For the text-containing cell, return its midpoint in [x, y] coordinate format. 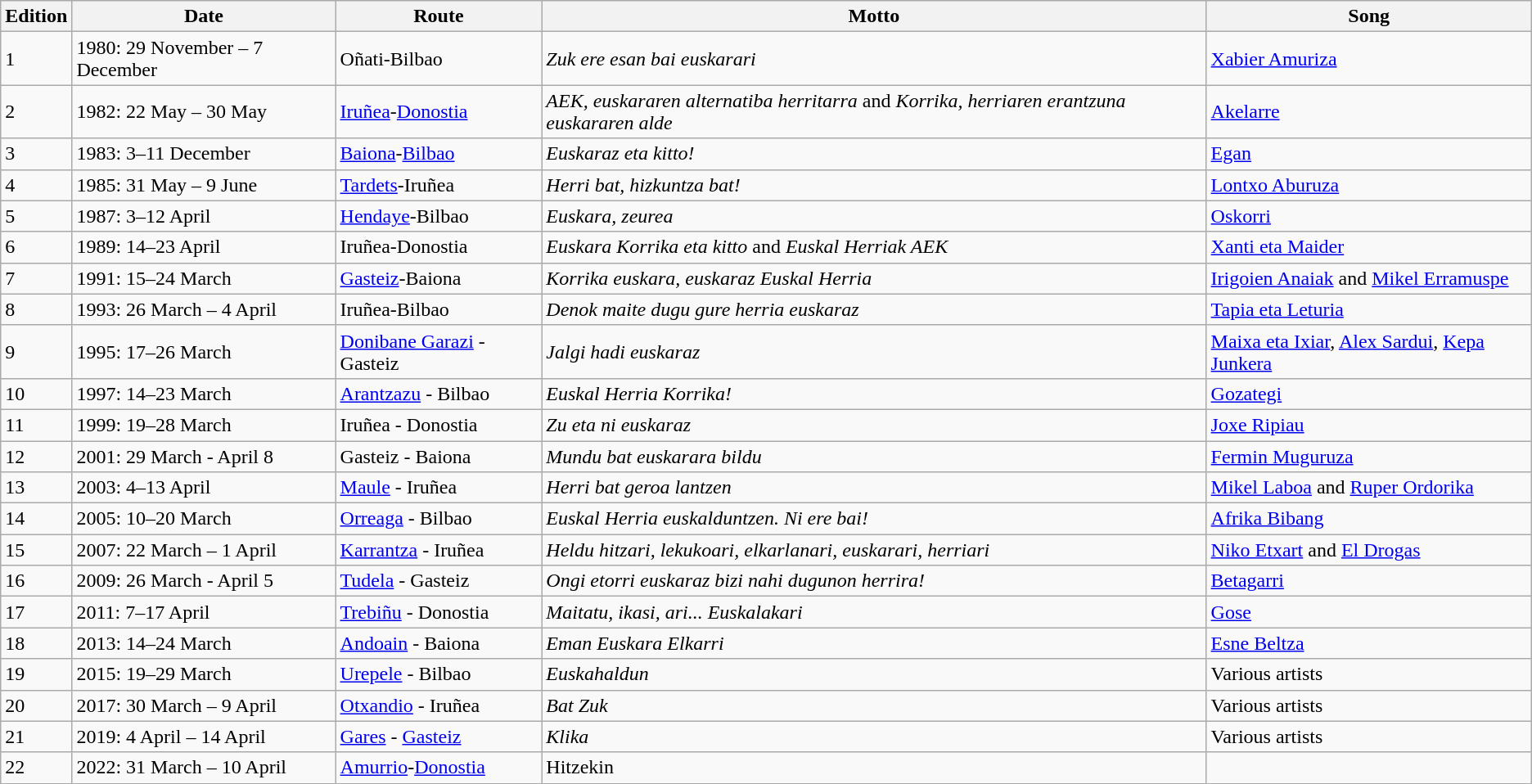
2019: 4 April – 14 April [204, 737]
Maule - Iruñea [439, 488]
Song [1368, 16]
1991: 15–24 March [204, 278]
Iruñea - Donostia [439, 425]
Tardets-Iruñea [439, 185]
1 [36, 59]
Oñati-Bilbao [439, 59]
Egan [1368, 154]
Zuk ere esan bai euskarari [874, 59]
2017: 30 March – 9 April [204, 705]
Denok maite dugu gure herria euskaraz [874, 309]
6 [36, 247]
Urepele - Bilbao [439, 674]
20 [36, 705]
Hendaye-Bilbao [439, 216]
4 [36, 185]
2001: 29 March - April 8 [204, 456]
Gasteiz-Baiona [439, 278]
8 [36, 309]
15 [36, 550]
12 [36, 456]
Maixa eta Ixiar, Alex Sardui, Kepa Junkera [1368, 352]
Baiona-Bilbao [439, 154]
Lontxo Aburuza [1368, 185]
1980: 29 November – 7 December [204, 59]
7 [36, 278]
1989: 14–23 April [204, 247]
Herri bat, hizkuntza bat! [874, 185]
11 [36, 425]
Afrika Bibang [1368, 519]
Fermin Muguruza [1368, 456]
Euskara Korrika eta kitto and Euskal Herriak AEK [874, 247]
Maitatu, ikasi, ari... Euskalakari [874, 612]
2009: 26 March - April 5 [204, 581]
Route [439, 16]
Gose [1368, 612]
Joxe Ripiau [1368, 425]
9 [36, 352]
Motto [874, 16]
16 [36, 581]
21 [36, 737]
19 [36, 674]
Ongi etorri euskaraz bizi nahi dugunon herrira! [874, 581]
Karrantza - Iruñea [439, 550]
Donibane Garazi - Gasteiz [439, 352]
Herri bat geroa lantzen [874, 488]
2005: 10–20 March [204, 519]
17 [36, 612]
1983: 3–11 December [204, 154]
Iruñea-Bilbao [439, 309]
Date [204, 16]
Xanti eta Maider [1368, 247]
Euskal Herria euskalduntzen. Ni ere bai! [874, 519]
Mundu bat euskarara bildu [874, 456]
Otxandio - Iruñea [439, 705]
2003: 4–13 April [204, 488]
Tapia eta Leturia [1368, 309]
Jalgi hadi euskaraz [874, 352]
Gasteiz - Baiona [439, 456]
2022: 31 March – 10 April [204, 768]
Euskara, zeurea [874, 216]
1987: 3–12 April [204, 216]
1985: 31 May – 9 June [204, 185]
Klika [874, 737]
5 [36, 216]
Gozategi [1368, 394]
2013: 14–24 March [204, 643]
Betagarri [1368, 581]
Orreaga - Bilbao [439, 519]
2011: 7–17 April [204, 612]
Korrika euskara, euskaraz Euskal Herria [874, 278]
Esne Beltza [1368, 643]
Tudela - Gasteiz [439, 581]
Gares - Gasteiz [439, 737]
1999: 19–28 March [204, 425]
2 [36, 111]
3 [36, 154]
1995: 17–26 March [204, 352]
10 [36, 394]
Euskaraz eta kitto! [874, 154]
Heldu hitzari, lekukoari, elkarlanari, euskarari, herriari [874, 550]
Euskal Herria Korrika! [874, 394]
Xabier Amuriza [1368, 59]
Niko Etxart and El Drogas [1368, 550]
Andoain - Baiona [439, 643]
18 [36, 643]
1997: 14–23 March [204, 394]
AEK, euskararen alternatiba herritarra and Korrika, herriaren erantzuna euskararen alde [874, 111]
1982: 22 May – 30 May [204, 111]
Zu eta ni euskaraz [874, 425]
1993: 26 March – 4 April [204, 309]
Bat Zuk [874, 705]
Amurrio-Donostia [439, 768]
Oskorri [1368, 216]
Akelarre [1368, 111]
Mikel Laboa and Ruper Ordorika [1368, 488]
Irigoien Anaiak and Mikel Erramuspe [1368, 278]
Arantzazu - Bilbao [439, 394]
14 [36, 519]
Eman Euskara Elkarri [874, 643]
2007: 22 March – 1 April [204, 550]
Edition [36, 16]
22 [36, 768]
Hitzekin [874, 768]
Trebiñu - Donostia [439, 612]
13 [36, 488]
Euskahaldun [874, 674]
2015: 19–29 March [204, 674]
